For the text-containing cell, return its midpoint in (X, Y) coordinate format. 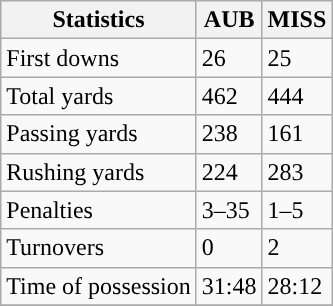
31:48 (229, 286)
Time of possession (99, 286)
Total yards (99, 96)
First downs (99, 58)
1–5 (297, 210)
26 (229, 58)
25 (297, 58)
0 (229, 248)
238 (229, 134)
Penalties (99, 210)
AUB (229, 20)
161 (297, 134)
Rushing yards (99, 172)
Statistics (99, 20)
2 (297, 248)
283 (297, 172)
444 (297, 96)
MISS (297, 20)
28:12 (297, 286)
462 (229, 96)
Turnovers (99, 248)
224 (229, 172)
3–35 (229, 210)
Passing yards (99, 134)
